For the text-containing cell, return its midpoint in (X, Y) coordinate format. 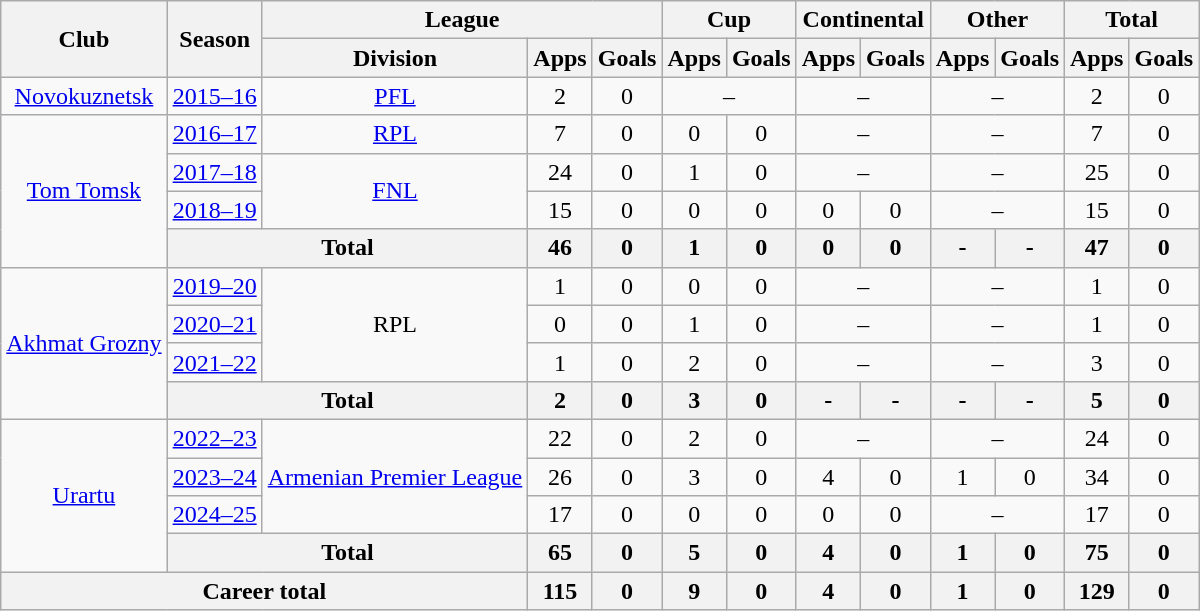
26 (560, 477)
34 (1097, 477)
2024–25 (214, 515)
Tom Tomsk (84, 191)
75 (1097, 553)
Club (84, 39)
Novokuznetsk (84, 96)
Urartu (84, 495)
2018–19 (214, 210)
65 (560, 553)
9 (694, 591)
Continental (863, 20)
Armenian Premier League (395, 476)
2022–23 (214, 438)
League (462, 20)
Akhmat Grozny (84, 343)
2017–18 (214, 172)
2020–21 (214, 324)
Other (997, 20)
Cup (729, 20)
47 (1097, 248)
2015–16 (214, 96)
129 (1097, 591)
FNL (395, 191)
46 (560, 248)
Career total (264, 591)
2021–22 (214, 362)
2016–17 (214, 134)
115 (560, 591)
2023–24 (214, 477)
25 (1097, 172)
Season (214, 39)
PFL (395, 96)
Division (395, 58)
22 (560, 438)
2019–20 (214, 286)
